Determine the [X, Y] coordinate at the center of the cell enclosing the given text.  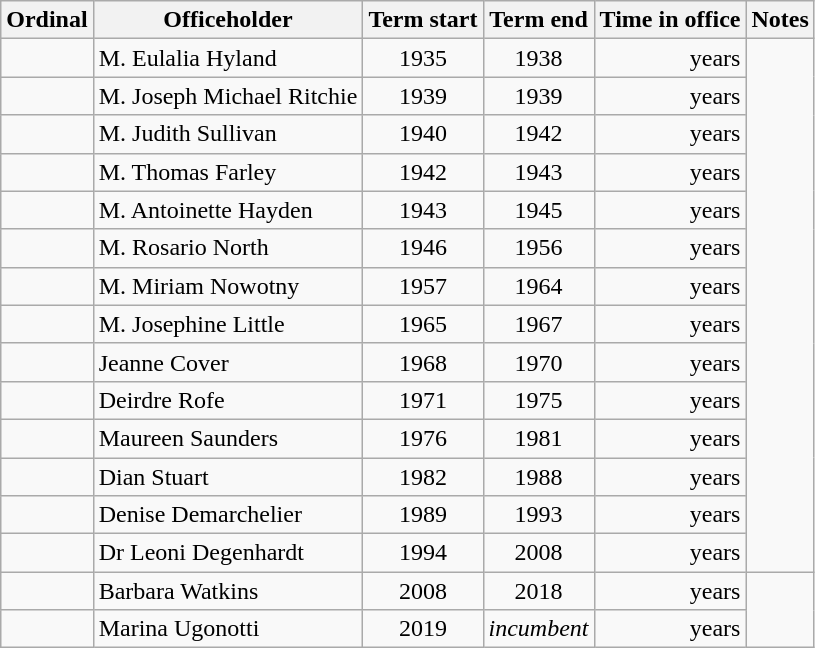
Deirdre Rofe [228, 400]
1968 [423, 362]
M. Judith Sullivan [228, 134]
1971 [423, 400]
M. Miriam Nowotny [228, 286]
Notes [780, 20]
M. Eulalia Hyland [228, 58]
M. Rosario North [228, 248]
1993 [538, 515]
1970 [538, 362]
1994 [423, 553]
1938 [538, 58]
1975 [538, 400]
M. Antoinette Hayden [228, 210]
1964 [538, 286]
incumbent [538, 629]
1957 [423, 286]
1956 [538, 248]
Dr Leoni Degenhardt [228, 553]
Maureen Saunders [228, 438]
Jeanne Cover [228, 362]
Denise Demarchelier [228, 515]
Ordinal [47, 20]
1981 [538, 438]
1935 [423, 58]
M. Thomas Farley [228, 172]
1989 [423, 515]
Term start [423, 20]
1982 [423, 477]
2019 [423, 629]
1940 [423, 134]
M. Joseph Michael Ritchie [228, 96]
Marina Ugonotti [228, 629]
1946 [423, 248]
Officeholder [228, 20]
1965 [423, 324]
1988 [538, 477]
Dian Stuart [228, 477]
M. Josephine Little [228, 324]
2018 [538, 591]
Barbara Watkins [228, 591]
Term end [538, 20]
1967 [538, 324]
1945 [538, 210]
Time in office [670, 20]
1976 [423, 438]
